Return (x, y) of the center of cell containing provided text 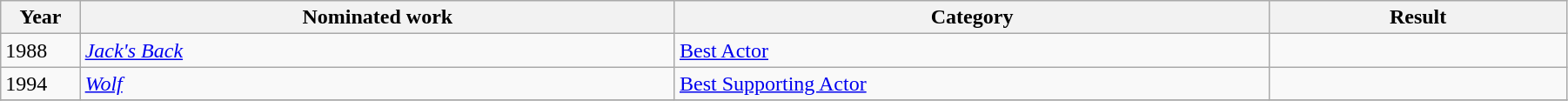
Category (971, 17)
Best Supporting Actor (971, 84)
Wolf (378, 84)
1988 (40, 50)
1994 (40, 84)
Best Actor (971, 50)
Result (1418, 17)
Nominated work (378, 17)
Jack's Back (378, 50)
Year (40, 17)
